Output the (X, Y) coordinate of the center of the cell containing the given text.  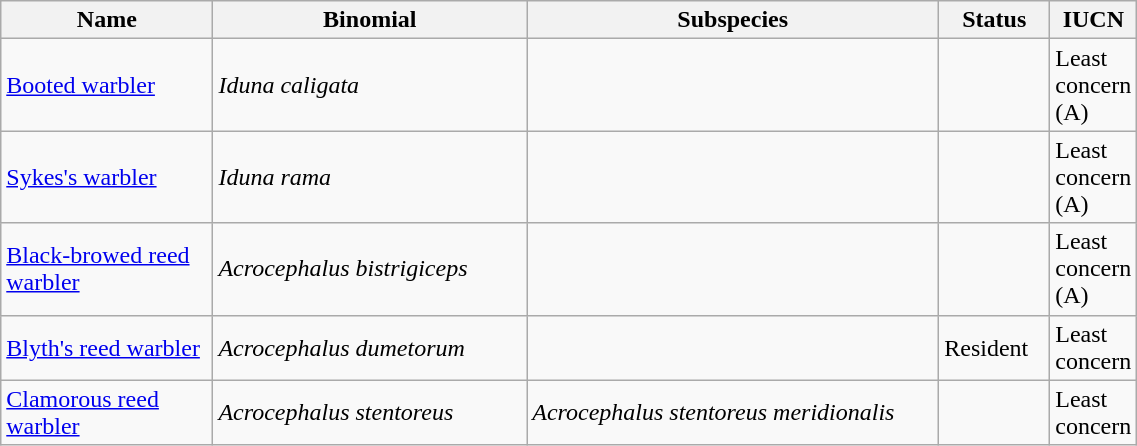
Clamorous reed warbler (107, 412)
Black-browed reed warbler (107, 269)
Acrocephalus stentoreus meridionalis (733, 412)
Sykes's warbler (107, 177)
Blyth's reed warbler (107, 348)
IUCN (1094, 20)
Iduna rama (370, 177)
Booted warbler (107, 85)
Binomial (370, 20)
Subspecies (733, 20)
Acrocephalus dumetorum (370, 348)
Status (994, 20)
Resident (994, 348)
Name (107, 20)
Acrocephalus stentoreus (370, 412)
Acrocephalus bistrigiceps (370, 269)
Iduna caligata (370, 85)
